Provide the [x, y] coordinate of the cell's center where the given text is located.  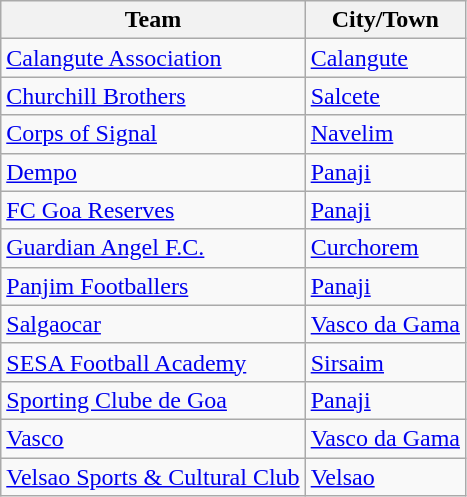
Panjim Footballers [153, 286]
Calangute [385, 58]
Vasco [153, 438]
Sirsaim [385, 362]
Guardian Angel F.C. [153, 248]
Velsao [385, 477]
Salcete [385, 96]
Navelim [385, 134]
Salgaocar [153, 324]
Curchorem [385, 248]
Calangute Association [153, 58]
Dempo [153, 172]
Team [153, 20]
Sporting Clube de Goa [153, 400]
Churchill Brothers [153, 96]
Velsao Sports & Cultural Club [153, 477]
FC Goa Reserves [153, 210]
Corps of Signal [153, 134]
City/Town [385, 20]
SESA Football Academy [153, 362]
